From the cell containing the given text, extract its center point as [x, y] coordinate. 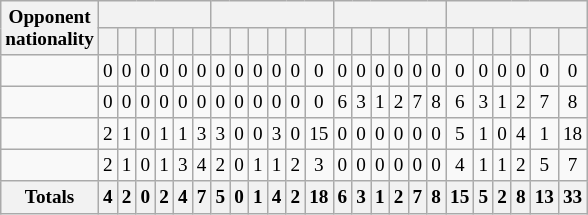
Opponentnationality [50, 28]
13 [544, 197]
33 [572, 197]
Totals [50, 197]
